Capture the cell that displays the provided text and extract its [x, y] central coordinate. 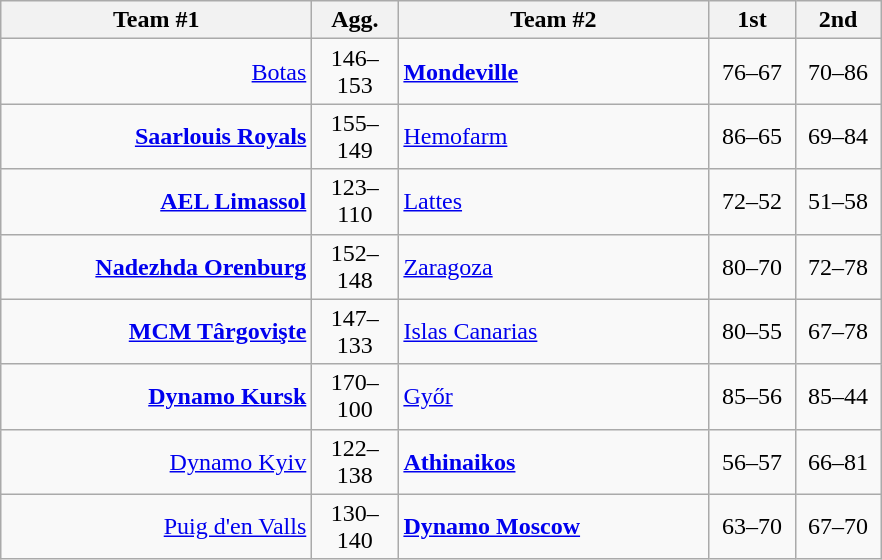
80–70 [752, 266]
155–149 [355, 136]
Dynamo Kyiv [156, 462]
67–78 [838, 332]
170–100 [355, 396]
146–153 [355, 72]
152–148 [355, 266]
66–81 [838, 462]
69–84 [838, 136]
Team #2 [554, 20]
56–57 [752, 462]
AEL Limassol [156, 202]
80–55 [752, 332]
122–138 [355, 462]
72–78 [838, 266]
123–110 [355, 202]
MCM Târgovişte [156, 332]
72–52 [752, 202]
Saarlouis Royals [156, 136]
147–133 [355, 332]
76–67 [752, 72]
70–86 [838, 72]
Dynamo Kursk [156, 396]
Puig d'en Valls [156, 526]
85–44 [838, 396]
Team #1 [156, 20]
Lattes [554, 202]
Hemofarm [554, 136]
Agg. [355, 20]
1st [752, 20]
Athinaikos [554, 462]
130–140 [355, 526]
2nd [838, 20]
Botas [156, 72]
Dynamo Moscow [554, 526]
51–58 [838, 202]
67–70 [838, 526]
Nadezhda Orenburg [156, 266]
Győr [554, 396]
Islas Canarias [554, 332]
Zaragoza [554, 266]
Mondeville [554, 72]
86–65 [752, 136]
85–56 [752, 396]
63–70 [752, 526]
